Return the [X, Y] coordinate for the center point of the cell that contains the specified text.  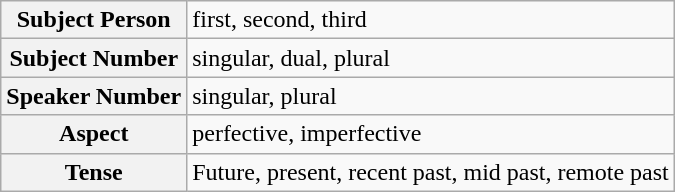
Subject Person [94, 20]
Tense [94, 172]
Aspect [94, 134]
singular, plural [431, 96]
first, second, third [431, 20]
Speaker Number [94, 96]
Future, present, recent past, mid past, remote past [431, 172]
Subject Number [94, 58]
singular, dual, plural [431, 58]
perfective, imperfective [431, 134]
